Identify which cell holds the provided text, then report its [X, Y] central coordinate. 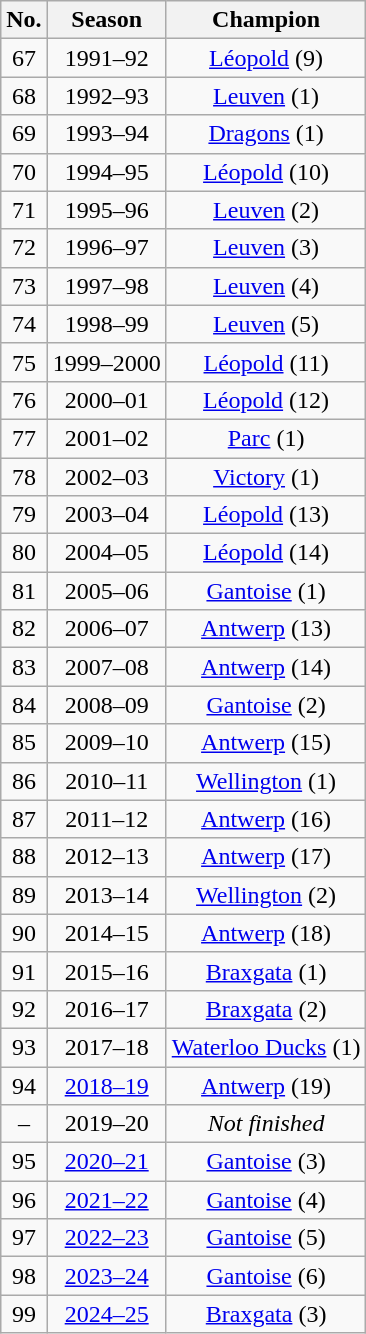
82 [24, 629]
97 [24, 1238]
Leuven (3) [266, 248]
88 [24, 857]
74 [24, 324]
1999–2000 [106, 362]
67 [24, 58]
Parc (1) [266, 438]
Léopold (12) [266, 400]
Gantoise (6) [266, 1276]
90 [24, 933]
1993–94 [106, 134]
1997–98 [106, 286]
2013–14 [106, 895]
1996–97 [106, 248]
75 [24, 362]
Braxgata (2) [266, 1009]
1991–92 [106, 58]
89 [24, 895]
Gantoise (3) [266, 1162]
Leuven (2) [266, 210]
69 [24, 134]
2020–21 [106, 1162]
Leuven (5) [266, 324]
2014–15 [106, 933]
Léopold (10) [266, 172]
80 [24, 553]
2007–08 [106, 667]
Gantoise (5) [266, 1238]
Braxgata (1) [266, 971]
86 [24, 781]
1998–99 [106, 324]
Léopold (13) [266, 515]
98 [24, 1276]
85 [24, 743]
Victory (1) [266, 477]
79 [24, 515]
Antwerp (15) [266, 743]
2024–25 [106, 1314]
2005–06 [106, 591]
2003–04 [106, 515]
Leuven (4) [266, 286]
94 [24, 1085]
Wellington (2) [266, 895]
2004–05 [106, 553]
Gantoise (2) [266, 705]
Braxgata (3) [266, 1314]
78 [24, 477]
2018–19 [106, 1085]
2008–09 [106, 705]
2001–02 [106, 438]
2023–24 [106, 1276]
1992–93 [106, 96]
72 [24, 248]
Antwerp (14) [266, 667]
Antwerp (17) [266, 857]
81 [24, 591]
Wellington (1) [266, 781]
2012–13 [106, 857]
83 [24, 667]
2000–01 [106, 400]
99 [24, 1314]
2021–22 [106, 1200]
Season [106, 20]
2015–16 [106, 971]
Antwerp (19) [266, 1085]
2016–17 [106, 1009]
68 [24, 96]
Léopold (11) [266, 362]
No. [24, 20]
73 [24, 286]
87 [24, 819]
96 [24, 1200]
2002–03 [106, 477]
Antwerp (18) [266, 933]
2006–07 [106, 629]
Léopold (14) [266, 553]
2010–11 [106, 781]
2017–18 [106, 1047]
1994–95 [106, 172]
84 [24, 705]
91 [24, 971]
– [24, 1124]
2009–10 [106, 743]
93 [24, 1047]
77 [24, 438]
Gantoise (4) [266, 1200]
1995–96 [106, 210]
76 [24, 400]
Waterloo Ducks (1) [266, 1047]
2019–20 [106, 1124]
2011–12 [106, 819]
71 [24, 210]
70 [24, 172]
92 [24, 1009]
Antwerp (16) [266, 819]
Dragons (1) [266, 134]
Champion [266, 20]
Not finished [266, 1124]
Antwerp (13) [266, 629]
Gantoise (1) [266, 591]
95 [24, 1162]
Léopold (9) [266, 58]
2022–23 [106, 1238]
Leuven (1) [266, 96]
